Detect which cell encompasses the target text, then output its [x, y] center coordinate. 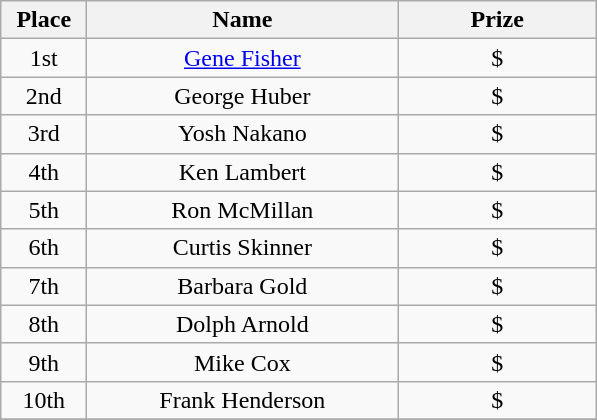
Curtis Skinner [242, 248]
7th [44, 286]
1st [44, 58]
Frank Henderson [242, 400]
Name [242, 20]
Ron McMillan [242, 210]
8th [44, 324]
Place [44, 20]
Dolph Arnold [242, 324]
Barbara Gold [242, 286]
George Huber [242, 96]
3rd [44, 134]
5th [44, 210]
6th [44, 248]
2nd [44, 96]
Yosh Nakano [242, 134]
Prize [498, 20]
Gene Fisher [242, 58]
Mike Cox [242, 362]
Ken Lambert [242, 172]
4th [44, 172]
9th [44, 362]
10th [44, 400]
